Pinpoint the cell where the given text exists, returning its [x, y] midpoint coordinate. 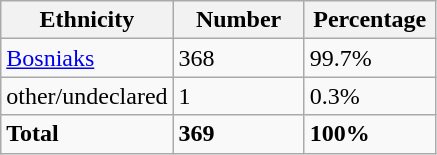
Total [87, 134]
Number [238, 20]
99.7% [370, 58]
0.3% [370, 96]
Ethnicity [87, 20]
100% [370, 134]
368 [238, 58]
1 [238, 96]
369 [238, 134]
Bosniaks [87, 58]
other/undeclared [87, 96]
Percentage [370, 20]
